From the cell containing the given text, extract its center point as [X, Y] coordinate. 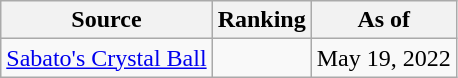
Sabato's Crystal Ball [106, 58]
Source [106, 20]
May 19, 2022 [384, 58]
Ranking [262, 20]
As of [384, 20]
